For the text-containing cell, return its midpoint in (X, Y) coordinate format. 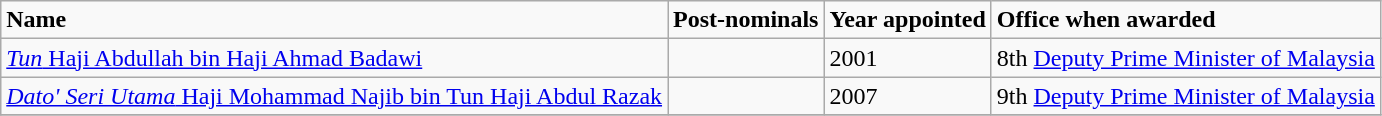
Name (334, 20)
9th Deputy Prime Minister of Malaysia (1186, 96)
Tun Haji Abdullah bin Haji Ahmad Badawi (334, 58)
Office when awarded (1186, 20)
2001 (908, 58)
Dato' Seri Utama Haji Mohammad Najib bin Tun Haji Abdul Razak (334, 96)
Post-nominals (746, 20)
Year appointed (908, 20)
8th Deputy Prime Minister of Malaysia (1186, 58)
2007 (908, 96)
